Determine the (X, Y) coordinate at the center of the cell enclosing the given text.  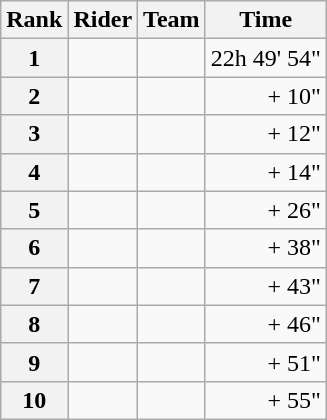
1 (34, 58)
Rank (34, 20)
Team (172, 20)
Time (266, 20)
+ 46" (266, 324)
8 (34, 324)
+ 43" (266, 286)
7 (34, 286)
+ 26" (266, 210)
3 (34, 134)
Rider (103, 20)
4 (34, 172)
9 (34, 362)
+ 10" (266, 96)
6 (34, 248)
2 (34, 96)
10 (34, 400)
22h 49' 54" (266, 58)
+ 51" (266, 362)
+ 38" (266, 248)
+ 55" (266, 400)
+ 14" (266, 172)
+ 12" (266, 134)
5 (34, 210)
